For the text-containing cell, return its midpoint in [X, Y] coordinate format. 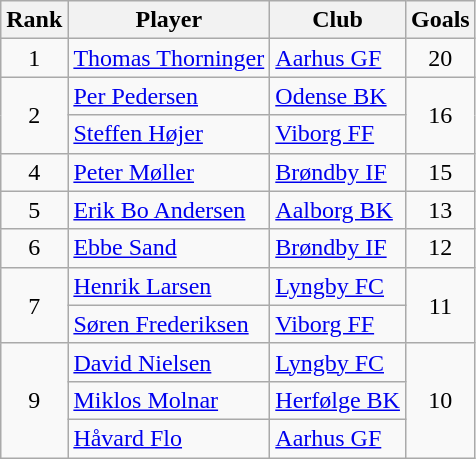
9 [34, 400]
Per Pedersen [169, 96]
Erik Bo Andersen [169, 210]
Thomas Thorninger [169, 58]
Aalborg BK [338, 210]
Rank [34, 20]
Odense BK [338, 96]
Ebbe Sand [169, 248]
20 [440, 58]
10 [440, 400]
1 [34, 58]
Miklos Molnar [169, 400]
Håvard Flo [169, 438]
Goals [440, 20]
15 [440, 172]
4 [34, 172]
6 [34, 248]
David Nielsen [169, 362]
2 [34, 115]
7 [34, 305]
Peter Møller [169, 172]
Søren Frederiksen [169, 324]
5 [34, 210]
Club [338, 20]
Player [169, 20]
Herfølge BK [338, 400]
Henrik Larsen [169, 286]
12 [440, 248]
11 [440, 305]
16 [440, 115]
Steffen Højer [169, 134]
13 [440, 210]
